Detect which cell encompasses the target text, then output its (x, y) center coordinate. 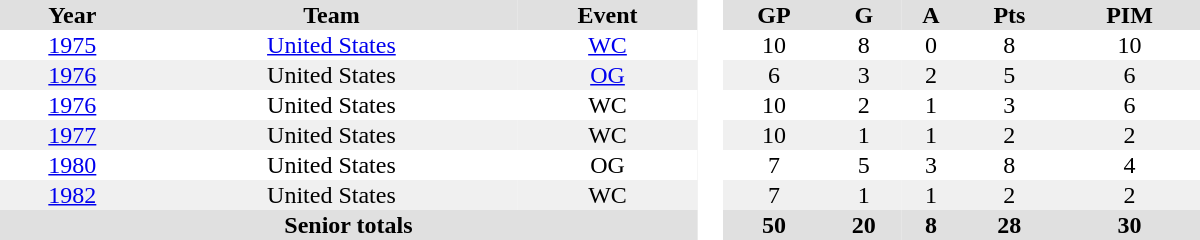
Senior totals (348, 225)
Pts (1010, 15)
1980 (72, 165)
1977 (72, 135)
30 (1130, 225)
4 (1130, 165)
20 (864, 225)
50 (774, 225)
28 (1010, 225)
G (864, 15)
1982 (72, 195)
PIM (1130, 15)
Event (608, 15)
1975 (72, 45)
A (931, 15)
Year (72, 15)
Team (332, 15)
GP (774, 15)
0 (931, 45)
